Search for the cell housing the specified text and yield its (x, y) center coordinate. 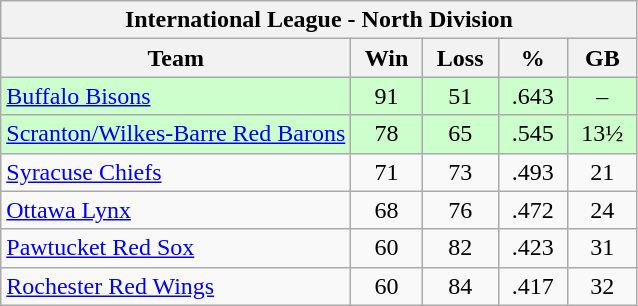
51 (460, 96)
32 (603, 286)
76 (460, 210)
13½ (603, 134)
Win (387, 58)
Team (176, 58)
Pawtucket Red Sox (176, 248)
Ottawa Lynx (176, 210)
.545 (533, 134)
65 (460, 134)
82 (460, 248)
91 (387, 96)
GB (603, 58)
31 (603, 248)
% (533, 58)
78 (387, 134)
Syracuse Chiefs (176, 172)
68 (387, 210)
21 (603, 172)
.493 (533, 172)
.472 (533, 210)
Scranton/Wilkes-Barre Red Barons (176, 134)
84 (460, 286)
Loss (460, 58)
73 (460, 172)
.417 (533, 286)
– (603, 96)
Rochester Red Wings (176, 286)
.643 (533, 96)
Buffalo Bisons (176, 96)
.423 (533, 248)
24 (603, 210)
International League - North Division (319, 20)
71 (387, 172)
